For the text-containing cell, return its midpoint in [X, Y] coordinate format. 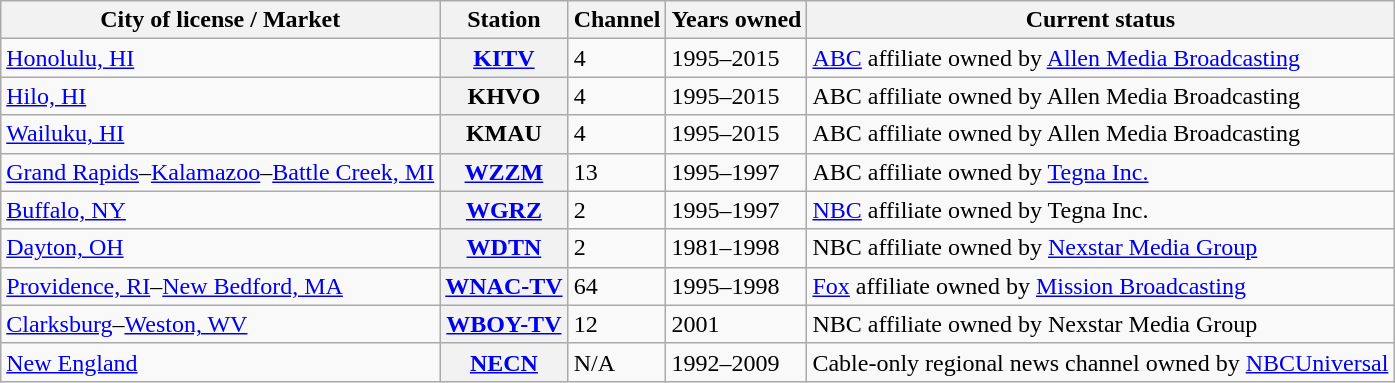
KMAU [504, 134]
Current status [1100, 20]
WGRZ [504, 210]
1981–1998 [736, 248]
Wailuku, HI [220, 134]
Hilo, HI [220, 96]
Providence, RI–New Bedford, MA [220, 286]
Fox affiliate owned by Mission Broadcasting [1100, 286]
Station [504, 20]
KHVO [504, 96]
Clarksburg–Weston, WV [220, 324]
Grand Rapids–Kalamazoo–Battle Creek, MI [220, 172]
13 [617, 172]
WNAC-TV [504, 286]
KITV [504, 58]
2001 [736, 324]
WDTN [504, 248]
ABC affiliate owned by Tegna Inc. [1100, 172]
NBC affiliate owned by Tegna Inc. [1100, 210]
New England [220, 362]
N/A [617, 362]
Channel [617, 20]
12 [617, 324]
NECN [504, 362]
Dayton, OH [220, 248]
WZZM [504, 172]
64 [617, 286]
Buffalo, NY [220, 210]
1995–1998 [736, 286]
City of license / Market [220, 20]
Honolulu, HI [220, 58]
WBOY-TV [504, 324]
Cable-only regional news channel owned by NBCUniversal [1100, 362]
1992–2009 [736, 362]
Years owned [736, 20]
